Determine the [x, y] coordinate at the center of the cell enclosing the given text.  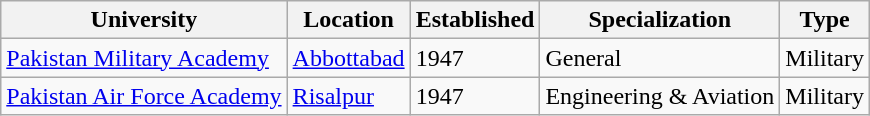
Specialization [660, 20]
University [144, 20]
Abbottabad [348, 58]
Location [348, 20]
Risalpur [348, 96]
Pakistan Military Academy [144, 58]
Pakistan Air Force Academy [144, 96]
Established [475, 20]
Type [825, 20]
General [660, 58]
Engineering & Aviation [660, 96]
